Return (X, Y) of the center of cell containing provided text 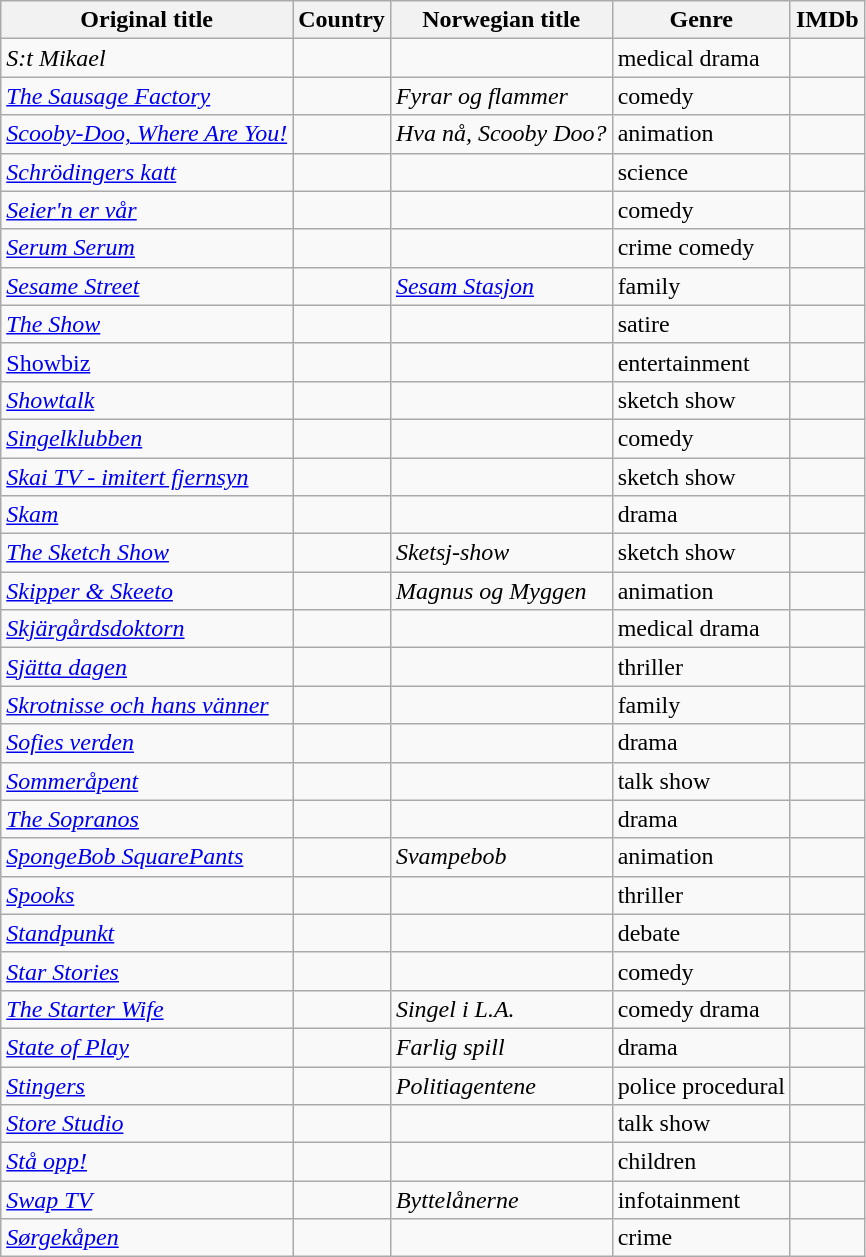
police procedural (701, 1085)
Farlig spill (501, 1047)
Skam (147, 515)
Showtalk (147, 400)
Standpunkt (147, 933)
Swap TV (147, 1200)
Spooks (147, 895)
Skai TV - imitert fjernsyn (147, 477)
Singel i L.A. (501, 1009)
Sofies verden (147, 743)
Svampebob (501, 857)
Sjätta dagen (147, 667)
Star Stories (147, 971)
Seier'n er vår (147, 210)
Skjärgårdsdoktorn (147, 629)
Sørgekåpen (147, 1238)
Singelklubben (147, 438)
IMDb (827, 20)
Norwegian title (501, 20)
Hva nå, Scooby Doo? (501, 134)
satire (701, 324)
crime (701, 1238)
The Sausage Factory (147, 96)
Sommeråpent (147, 781)
Byttelånerne (501, 1200)
SpongeBob SquarePants (147, 857)
Serum Serum (147, 248)
Sesam Stasjon (501, 286)
Stingers (147, 1085)
Original title (147, 20)
debate (701, 933)
Store Studio (147, 1124)
infotainment (701, 1200)
Sesame Street (147, 286)
State of Play (147, 1047)
Skipper & Skeeto (147, 591)
entertainment (701, 362)
crime comedy (701, 248)
Schrödingers katt (147, 172)
Skrotnisse och hans vänner (147, 705)
The Starter Wife (147, 1009)
The Sopranos (147, 819)
Stå opp! (147, 1162)
The Show (147, 324)
Sketsj-show (501, 553)
children (701, 1162)
S:t Mikael (147, 58)
The Sketch Show (147, 553)
Magnus og Myggen (501, 591)
Showbiz (147, 362)
Politiagentene (501, 1085)
Fyrar og flammer (501, 96)
comedy drama (701, 1009)
Genre (701, 20)
science (701, 172)
Scooby-Doo, Where Are You! (147, 134)
Country (342, 20)
